Return the (X, Y) coordinate for the center point of the cell that contains the specified text.  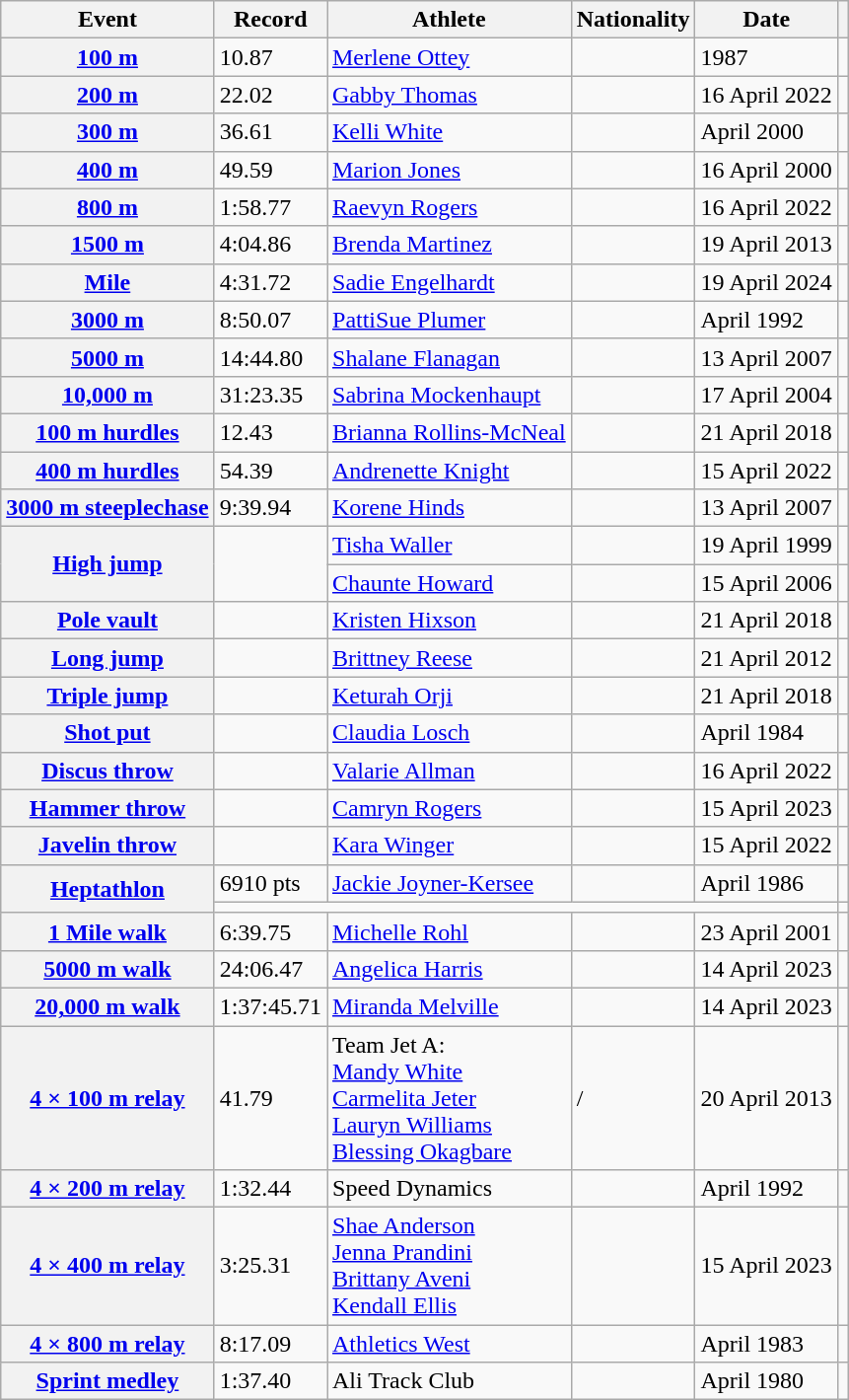
Nationality (633, 20)
Pole vault (107, 621)
Tisha Waller (450, 546)
4 × 200 m relay (107, 1189)
5000 m (107, 357)
54.39 (270, 471)
4 × 100 m relay (107, 1098)
1:37:45.71 (270, 1006)
3000 m (107, 320)
10,000 m (107, 395)
1500 m (107, 245)
Sprint medley (107, 1381)
4:31.72 (270, 282)
April 1983 (766, 1344)
Discus throw (107, 771)
Miranda Melville (450, 1006)
Merlene Ottey (450, 57)
22.02 (270, 95)
Sadie Engelhardt (450, 282)
Camryn Rogers (450, 808)
41.79 (270, 1098)
April 1986 (766, 883)
April 1980 (766, 1381)
16 April 2000 (766, 170)
400 m (107, 170)
21 April 2012 (766, 658)
Ali Track Club (450, 1381)
31:23.35 (270, 395)
19 April 1999 (766, 546)
5000 m walk (107, 969)
Chaunte Howard (450, 583)
49.59 (270, 170)
24:06.47 (270, 969)
Kara Winger (450, 846)
Record (270, 20)
Brianna Rollins-McNeal (450, 432)
April 1984 (766, 733)
Raevyn Rogers (450, 207)
12.43 (270, 432)
19 April 2024 (766, 282)
Team Jet A:Mandy WhiteCarmelita JeterLauryn WilliamsBlessing Okagbare (450, 1098)
36.61 (270, 132)
14:44.80 (270, 357)
17 April 2004 (766, 395)
3:25.31 (270, 1267)
April 2000 (766, 132)
Gabby Thomas (450, 95)
1:37.40 (270, 1381)
15 April 2006 (766, 583)
4 × 400 m relay (107, 1267)
200 m (107, 95)
Kelli White (450, 132)
Michelle Rohl (450, 931)
Valarie Allman (450, 771)
PattiSue Plumer (450, 320)
4 × 800 m relay (107, 1344)
Speed Dynamics (450, 1189)
Shot put (107, 733)
Event (107, 20)
High jump (107, 564)
1 Mile walk (107, 931)
Brenda Martinez (450, 245)
Marion Jones (450, 170)
23 April 2001 (766, 931)
Keturah Orji (450, 696)
Andrenette Knight (450, 471)
Athletics West (450, 1344)
Jackie Joyner-Kersee (450, 883)
1987 (766, 57)
1:58.77 (270, 207)
Korene Hinds (450, 508)
Triple jump (107, 696)
Shae AndersonJenna PrandiniBrittany AveniKendall Ellis (450, 1267)
Sabrina Mockenhaupt (450, 395)
Brittney Reese (450, 658)
8:17.09 (270, 1344)
Mile (107, 282)
3000 m steeplechase (107, 508)
Javelin throw (107, 846)
6910 pts (270, 883)
Shalane Flanagan (450, 357)
20,000 m walk (107, 1006)
Date (766, 20)
Heptathlon (107, 888)
8:50.07 (270, 320)
10.87 (270, 57)
100 m (107, 57)
100 m hurdles (107, 432)
19 April 2013 (766, 245)
Athlete (450, 20)
4:04.86 (270, 245)
Hammer throw (107, 808)
800 m (107, 207)
Long jump (107, 658)
400 m hurdles (107, 471)
9:39.94 (270, 508)
1:32.44 (270, 1189)
300 m (107, 132)
/ (633, 1098)
Kristen Hixson (450, 621)
Claudia Losch (450, 733)
Angelica Harris (450, 969)
6:39.75 (270, 931)
20 April 2013 (766, 1098)
